Locate the cell with the specified text and output its (x, y) center coordinate. 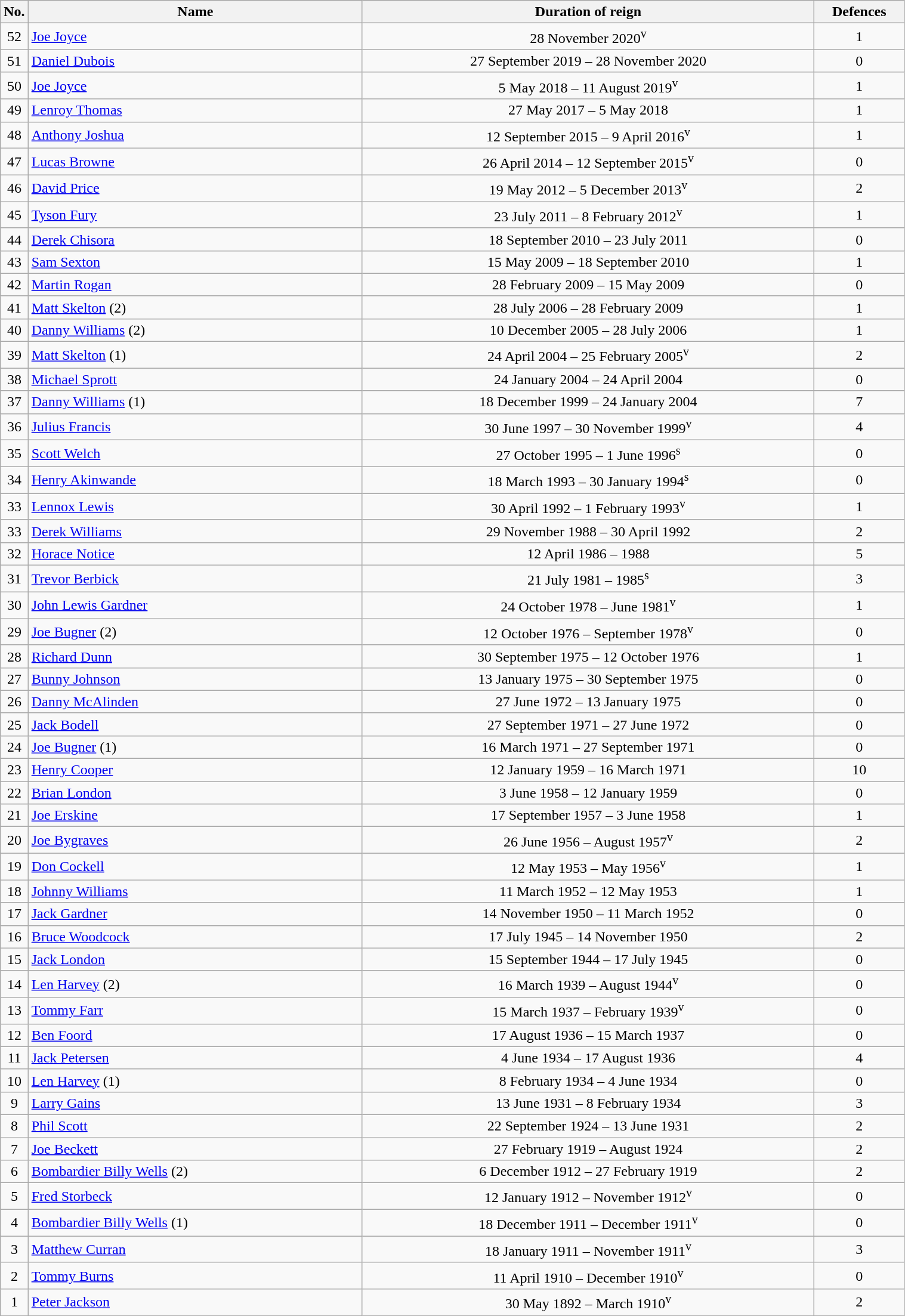
42 (14, 285)
27 September 2019 – 28 November 2020 (588, 61)
12 (14, 1035)
40 (14, 330)
Richard Dunn (195, 656)
29 November 1988 – 30 April 1992 (588, 531)
Jack Bodell (195, 724)
Julius Francis (195, 427)
28 February 2009 – 15 May 2009 (588, 285)
50 (14, 86)
15 March 1937 – February 1939v (588, 1011)
24 April 2004 – 25 February 2005v (588, 356)
24 October 1978 – June 1981v (588, 605)
30 (14, 605)
27 May 2017 – 5 May 2018 (588, 110)
41 (14, 307)
Henry Cooper (195, 770)
Anthony Joshua (195, 135)
11 (14, 1058)
48 (14, 135)
26 June 1956 – August 1957v (588, 840)
Larry Gains (195, 1103)
Len Harvey (1) (195, 1080)
9 (14, 1103)
16 (14, 937)
26 (14, 702)
Johnny Williams (195, 891)
John Lewis Gardner (195, 605)
Bombardier Billy Wells (1) (195, 1223)
18 January 1911 – November 1911v (588, 1249)
51 (14, 61)
Jack London (195, 959)
15 (14, 959)
Joe Bugner (1) (195, 747)
David Price (195, 189)
16 March 1971 – 27 September 1971 (588, 747)
30 April 1992 – 1 February 1993v (588, 507)
14 (14, 984)
Joe Erskine (195, 815)
Joe Bugner (2) (195, 632)
18 September 2010 – 23 July 2011 (588, 239)
4 June 1934 – 17 August 1936 (588, 1058)
26 April 2014 – 12 September 2015v (588, 162)
17 (14, 914)
47 (14, 162)
12 January 1912 – November 1912v (588, 1197)
Horace Notice (195, 554)
30 September 1975 – 12 October 1976 (588, 656)
12 January 1959 – 16 March 1971 (588, 770)
15 May 2009 – 18 September 2010 (588, 262)
5 May 2018 – 11 August 2019v (588, 86)
20 (14, 840)
11 April 1910 – December 1910v (588, 1275)
21 July 1981 – 1985s (588, 579)
Matthew Curran (195, 1249)
Derek Williams (195, 531)
Daniel Dubois (195, 61)
Bunny Johnson (195, 679)
38 (14, 379)
10 December 2005 – 28 July 2006 (588, 330)
46 (14, 189)
15 September 1944 – 17 July 1945 (588, 959)
19 May 2012 – 5 December 2013v (588, 189)
Lennox Lewis (195, 507)
17 August 1936 – 15 March 1937 (588, 1035)
49 (14, 110)
27 September 1971 – 27 June 1972 (588, 724)
24 (14, 747)
Michael Sprott (195, 379)
Duration of reign (588, 12)
14 November 1950 – 11 March 1952 (588, 914)
Henry Akinwande (195, 480)
12 October 1976 – September 1978v (588, 632)
13 (14, 1011)
19 (14, 866)
23 July 2011 – 8 February 2012v (588, 215)
43 (14, 262)
Bombardier Billy Wells (2) (195, 1172)
Matt Skelton (1) (195, 356)
Joe Bygraves (195, 840)
Phil Scott (195, 1126)
17 July 1945 – 14 November 1950 (588, 937)
21 (14, 815)
Matt Skelton (2) (195, 307)
29 (14, 632)
Joe Beckett (195, 1149)
8 February 1934 – 4 June 1934 (588, 1080)
Lucas Browne (195, 162)
6 (14, 1172)
Peter Jackson (195, 1303)
22 (14, 793)
36 (14, 427)
31 (14, 579)
25 (14, 724)
18 December 1911 – December 1911v (588, 1223)
13 June 1931 – 8 February 1934 (588, 1103)
30 June 1997 – 30 November 1999v (588, 427)
12 May 1953 – May 1956v (588, 866)
39 (14, 356)
Tommy Burns (195, 1275)
27 June 1972 – 13 January 1975 (588, 702)
Defences (860, 12)
44 (14, 239)
30 May 1892 – March 1910v (588, 1303)
27 (14, 679)
Brian London (195, 793)
23 (14, 770)
35 (14, 453)
8 (14, 1126)
22 September 1924 – 13 June 1931 (588, 1126)
Tommy Farr (195, 1011)
Don Cockell (195, 866)
27 February 1919 – August 1924 (588, 1149)
Tyson Fury (195, 215)
37 (14, 402)
18 March 1993 – 30 January 1994s (588, 480)
24 January 2004 – 24 April 2004 (588, 379)
13 January 1975 – 30 September 1975 (588, 679)
34 (14, 480)
6 December 1912 – 27 February 1919 (588, 1172)
Scott Welch (195, 453)
Len Harvey (2) (195, 984)
17 September 1957 – 3 June 1958 (588, 815)
52 (14, 37)
Name (195, 12)
Jack Petersen (195, 1058)
12 September 2015 – 9 April 2016v (588, 135)
12 April 1986 – 1988 (588, 554)
16 March 1939 – August 1944v (588, 984)
Martin Rogan (195, 285)
Danny Williams (1) (195, 402)
Bruce Woodcock (195, 937)
Sam Sexton (195, 262)
18 December 1999 – 24 January 2004 (588, 402)
28 July 2006 – 28 February 2009 (588, 307)
Fred Storbeck (195, 1197)
No. (14, 12)
32 (14, 554)
Trevor Berbick (195, 579)
Ben Foord (195, 1035)
Derek Chisora (195, 239)
45 (14, 215)
Lenroy Thomas (195, 110)
Danny Williams (2) (195, 330)
28 November 2020v (588, 37)
27 October 1995 – 1 June 1996s (588, 453)
11 March 1952 – 12 May 1953 (588, 891)
18 (14, 891)
Jack Gardner (195, 914)
28 (14, 656)
Danny McAlinden (195, 702)
3 June 1958 – 12 January 1959 (588, 793)
